Extract the (x, y) coordinate from the center of the cell holding the provided text.  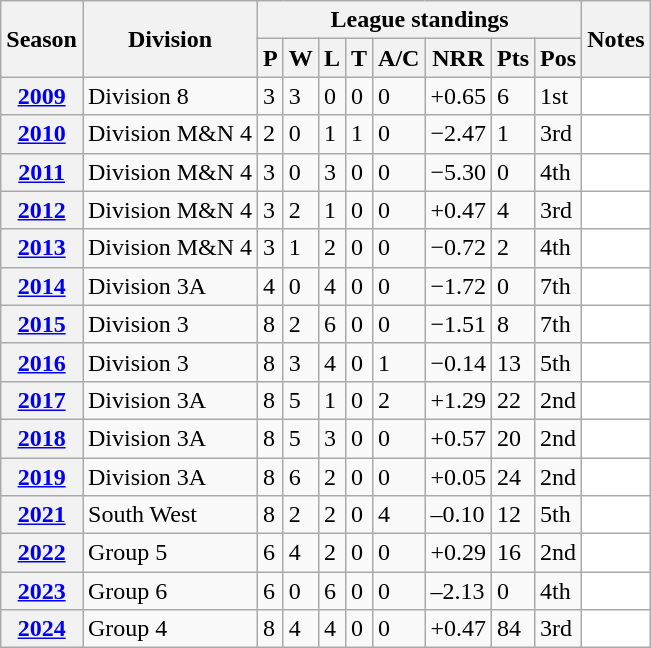
2024 (42, 629)
Division 8 (170, 96)
Notes (616, 39)
South West (170, 515)
2022 (42, 553)
22 (514, 400)
+0.65 (458, 96)
Pos (558, 58)
Pts (514, 58)
2015 (42, 324)
2010 (42, 134)
2021 (42, 515)
T (358, 58)
Division (170, 39)
2019 (42, 477)
2016 (42, 362)
League standings (420, 20)
84 (514, 629)
2011 (42, 172)
+0.29 (458, 553)
2014 (42, 286)
−2.47 (458, 134)
−5.30 (458, 172)
+0.05 (458, 477)
2018 (42, 438)
13 (514, 362)
Season (42, 39)
2023 (42, 591)
–2.13 (458, 591)
+0.57 (458, 438)
20 (514, 438)
−0.14 (458, 362)
2012 (42, 210)
−1.51 (458, 324)
2009 (42, 96)
P (271, 58)
12 (514, 515)
A/C (399, 58)
2013 (42, 248)
+1.29 (458, 400)
NRR (458, 58)
16 (514, 553)
24 (514, 477)
L (332, 58)
Group 4 (170, 629)
1st (558, 96)
2017 (42, 400)
W (300, 58)
Group 5 (170, 553)
Group 6 (170, 591)
−1.72 (458, 286)
–0.10 (458, 515)
−0.72 (458, 248)
